From the cell containing the given text, extract its center point as [x, y] coordinate. 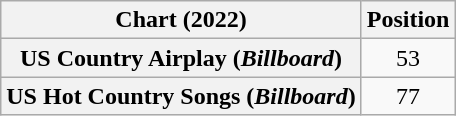
Chart (2022) [181, 20]
US Hot Country Songs (Billboard) [181, 96]
US Country Airplay (Billboard) [181, 58]
53 [408, 58]
Position [408, 20]
77 [408, 96]
